Provide the (X, Y) coordinate of the cell's center where the given text is located.  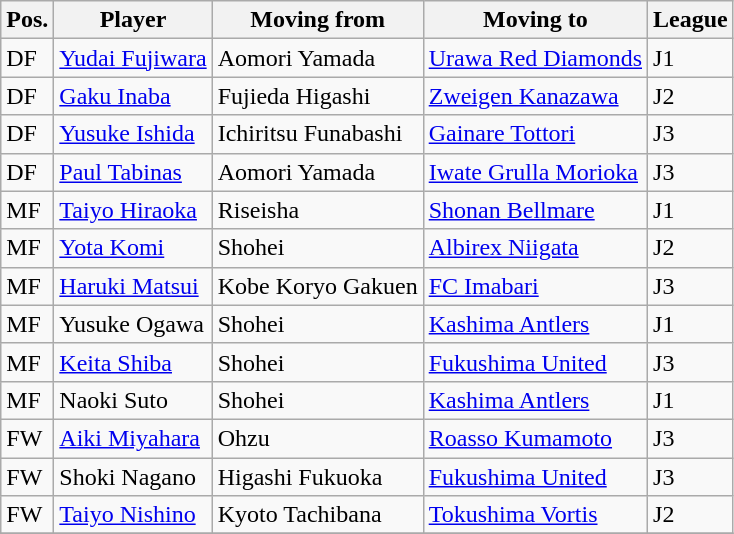
Yudai Fujiwara (133, 58)
Fujieda Higashi (318, 96)
Moving from (318, 20)
Yusuke Ogawa (133, 324)
Gainare Tottori (535, 134)
Albirex Niigata (535, 248)
Yota Komi (133, 248)
Taiyo Hiraoka (133, 210)
League (691, 20)
Moving to (535, 20)
Gaku Inaba (133, 96)
Kyoto Tachibana (318, 515)
Kobe Koryo Gakuen (318, 286)
Ohzu (318, 438)
Zweigen Kanazawa (535, 96)
Haruki Matsui (133, 286)
Keita Shiba (133, 362)
Paul Tabinas (133, 172)
Aiki Miyahara (133, 438)
Shoki Nagano (133, 477)
Naoki Suto (133, 400)
Urawa Red Diamonds (535, 58)
Iwate Grulla Morioka (535, 172)
Ichiritsu Funabashi (318, 134)
Pos. (28, 20)
Riseisha (318, 210)
Roasso Kumamoto (535, 438)
Yusuke Ishida (133, 134)
Tokushima Vortis (535, 515)
Shonan Bellmare (535, 210)
FC Imabari (535, 286)
Player (133, 20)
Taiyo Nishino (133, 515)
Higashi Fukuoka (318, 477)
